Locate the cell with the specified text and output its (X, Y) center coordinate. 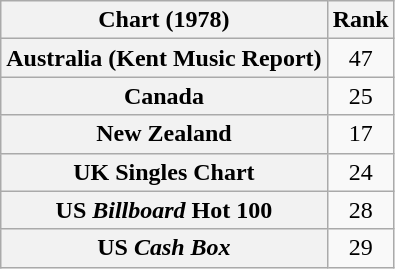
17 (360, 134)
Australia (Kent Music Report) (164, 58)
New Zealand (164, 134)
US Billboard Hot 100 (164, 210)
28 (360, 210)
25 (360, 96)
47 (360, 58)
24 (360, 172)
29 (360, 248)
Canada (164, 96)
UK Singles Chart (164, 172)
Rank (360, 20)
US Cash Box (164, 248)
Chart (1978) (164, 20)
